For the text-containing cell, return its midpoint in [X, Y] coordinate format. 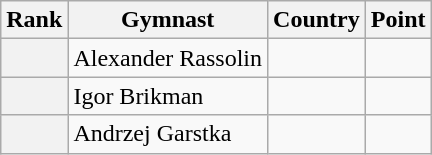
Rank [34, 20]
Andrzej Garstka [168, 134]
Country [317, 20]
Point [398, 20]
Igor Brikman [168, 96]
Gymnast [168, 20]
Alexander Rassolin [168, 58]
